Provide the (X, Y) coordinate of the cell's center where the given text is located.  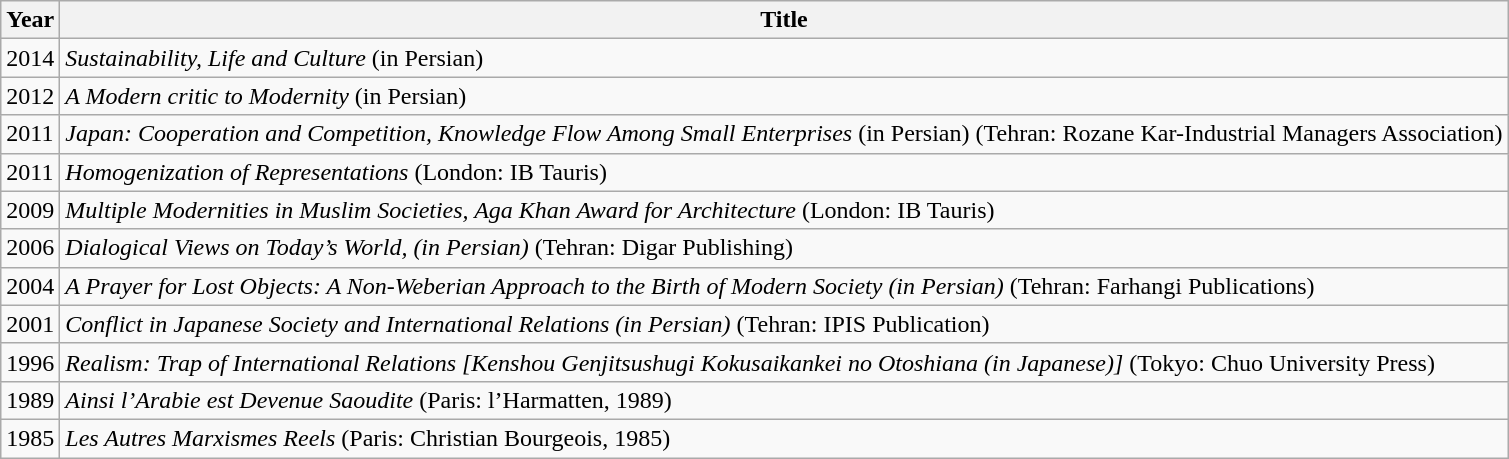
A Prayer for Lost Objects: A Non-Weberian Approach to the Birth of Modern Society (in Persian) (Tehran: Farhangi Publications) (784, 286)
2012 (30, 96)
Ainsi l’Arabie est Devenue Saoudite (Paris: l’Harmatten, 1989) (784, 400)
Conflict in Japanese Society and International Relations (in Persian) (Tehran: IPIS Publication) (784, 324)
2004 (30, 286)
2006 (30, 248)
A Modern critic to Modernity (in Persian) (784, 96)
Homogenization of Representations (London: IB Tauris) (784, 172)
Les Autres Marxismes Reels (Paris: Christian Bourgeois, 1985) (784, 438)
2001 (30, 324)
2009 (30, 210)
Dialogical Views on Today’s World, (in Persian) (Tehran: Digar Publishing) (784, 248)
Title (784, 20)
Japan: Cooperation and Competition, Knowledge Flow Among Small Enterprises (in Persian) (Tehran: Rozane Kar-Industrial Managers Association) (784, 134)
1985 (30, 438)
1989 (30, 400)
Realism: Trap of International Relations [Kenshou Genjitsushugi Kokusaikankei no Otoshiana (in Japanese)] (Tokyo: Chuo University Press) (784, 362)
1996 (30, 362)
Sustainability, Life and Culture (in Persian) (784, 58)
Year (30, 20)
2014 (30, 58)
Multiple Modernities in Muslim Societies, Aga Khan Award for Architecture (London: IB Tauris) (784, 210)
